Detect which cell encompasses the target text, then output its (X, Y) center coordinate. 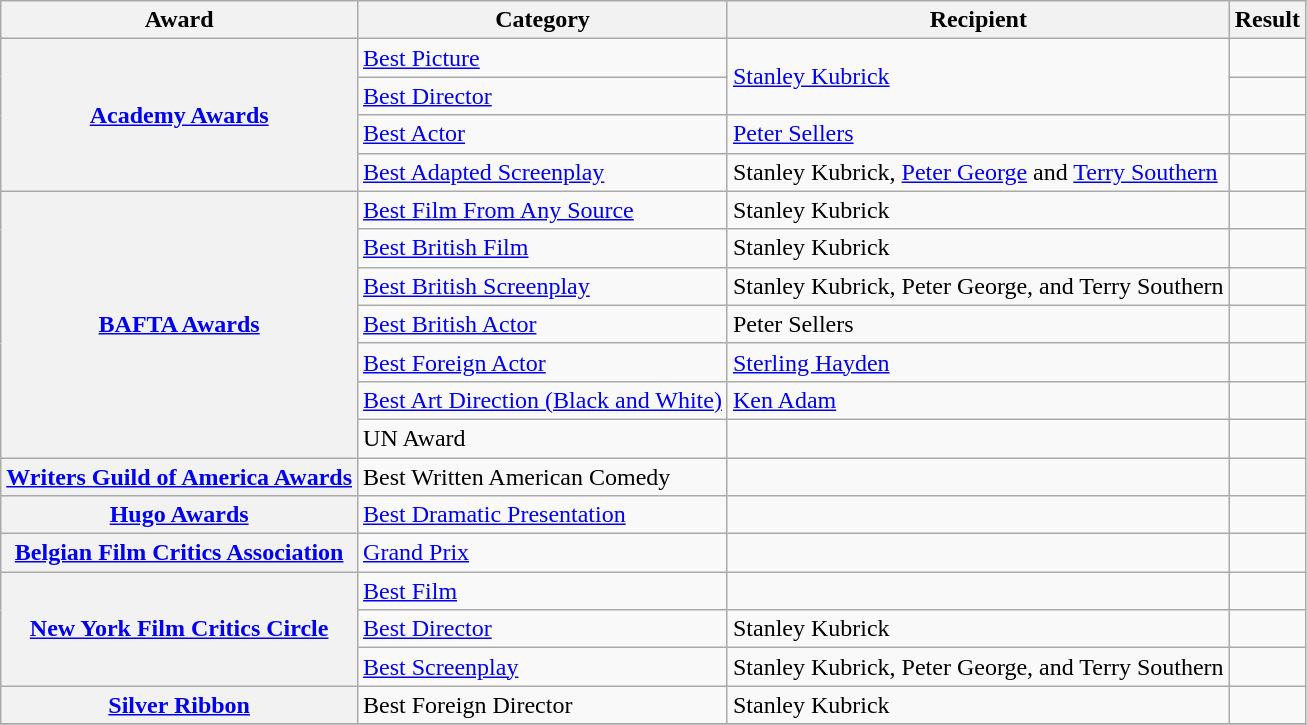
Best Screenplay (543, 667)
Ken Adam (978, 400)
Belgian Film Critics Association (180, 553)
Best British Film (543, 248)
Grand Prix (543, 553)
Best Art Direction (Black and White) (543, 400)
Recipient (978, 20)
BAFTA Awards (180, 324)
Best Written American Comedy (543, 477)
Best Actor (543, 134)
Best Adapted Screenplay (543, 172)
Best Foreign Actor (543, 362)
Best British Screenplay (543, 286)
Best British Actor (543, 324)
Award (180, 20)
Silver Ribbon (180, 705)
Stanley Kubrick, Peter George and Terry Southern (978, 172)
Best Dramatic Presentation (543, 515)
Best Picture (543, 58)
Best Film (543, 591)
Hugo Awards (180, 515)
Category (543, 20)
UN Award (543, 438)
Writers Guild of America Awards (180, 477)
New York Film Critics Circle (180, 629)
Sterling Hayden (978, 362)
Best Foreign Director (543, 705)
Result (1267, 20)
Best Film From Any Source (543, 210)
Academy Awards (180, 115)
